Pinpoint the cell where the given text exists, returning its (X, Y) midpoint coordinate. 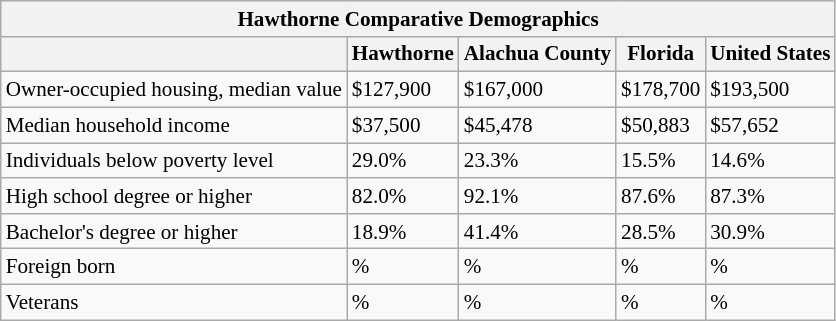
High school degree or higher (174, 196)
18.9% (403, 230)
Median household income (174, 124)
$50,883 (660, 124)
29.0% (403, 160)
87.3% (770, 196)
Florida (660, 54)
$45,478 (538, 124)
$57,652 (770, 124)
30.9% (770, 230)
Foreign born (174, 266)
41.4% (538, 230)
Hawthorne (403, 54)
92.1% (538, 196)
$178,700 (660, 90)
Hawthorne Comparative Demographics (418, 18)
Bachelor's degree or higher (174, 230)
$127,900 (403, 90)
14.6% (770, 160)
Alachua County (538, 54)
Veterans (174, 302)
$167,000 (538, 90)
23.3% (538, 160)
82.0% (403, 196)
$193,500 (770, 90)
United States (770, 54)
Individuals below poverty level (174, 160)
15.5% (660, 160)
28.5% (660, 230)
Owner-occupied housing, median value (174, 90)
87.6% (660, 196)
$37,500 (403, 124)
